Locate the cell with the specified text and output its (X, Y) center coordinate. 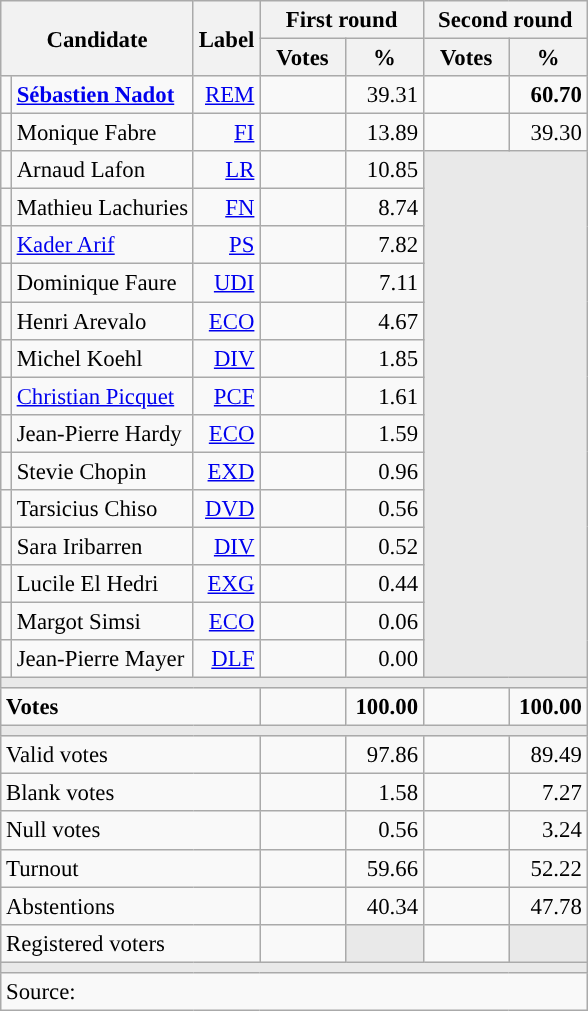
97.86 (384, 755)
52.22 (548, 868)
Stevie Chopin (102, 471)
Dominique Faure (102, 283)
Arnaud Lafon (102, 170)
DLF (226, 659)
60.70 (548, 95)
59.66 (384, 868)
0.06 (384, 621)
3.24 (548, 831)
0.00 (384, 659)
Sara Iribarren (102, 546)
EXD (226, 471)
Jean-Pierre Hardy (102, 433)
Sébastien Nadot (102, 95)
Monique Fabre (102, 133)
DVD (226, 509)
1.85 (384, 358)
Null votes (130, 831)
First round (342, 20)
40.34 (384, 906)
10.85 (384, 170)
13.89 (384, 133)
Source: (294, 992)
89.49 (548, 755)
1.61 (384, 396)
7.11 (384, 283)
Jean-Pierre Mayer (102, 659)
REM (226, 95)
Candidate (98, 38)
Michel Koehl (102, 358)
8.74 (384, 208)
47.78 (548, 906)
Second round (505, 20)
Turnout (130, 868)
FN (226, 208)
Blank votes (130, 793)
Tarsicius Chiso (102, 509)
4.67 (384, 321)
39.30 (548, 133)
Valid votes (130, 755)
39.31 (384, 95)
PS (226, 245)
Lucile El Hedri (102, 584)
7.27 (548, 793)
Registered voters (130, 943)
Mathieu Lachuries (102, 208)
Margot Simsi (102, 621)
Abstentions (130, 906)
LR (226, 170)
7.82 (384, 245)
Christian Picquet (102, 396)
UDI (226, 283)
1.59 (384, 433)
Label (226, 38)
EXG (226, 584)
0.96 (384, 471)
PCF (226, 396)
Kader Arif (102, 245)
Henri Arevalo (102, 321)
0.52 (384, 546)
0.44 (384, 584)
FI (226, 133)
1.58 (384, 793)
